Identify which cell holds the provided text, then report its [X, Y] central coordinate. 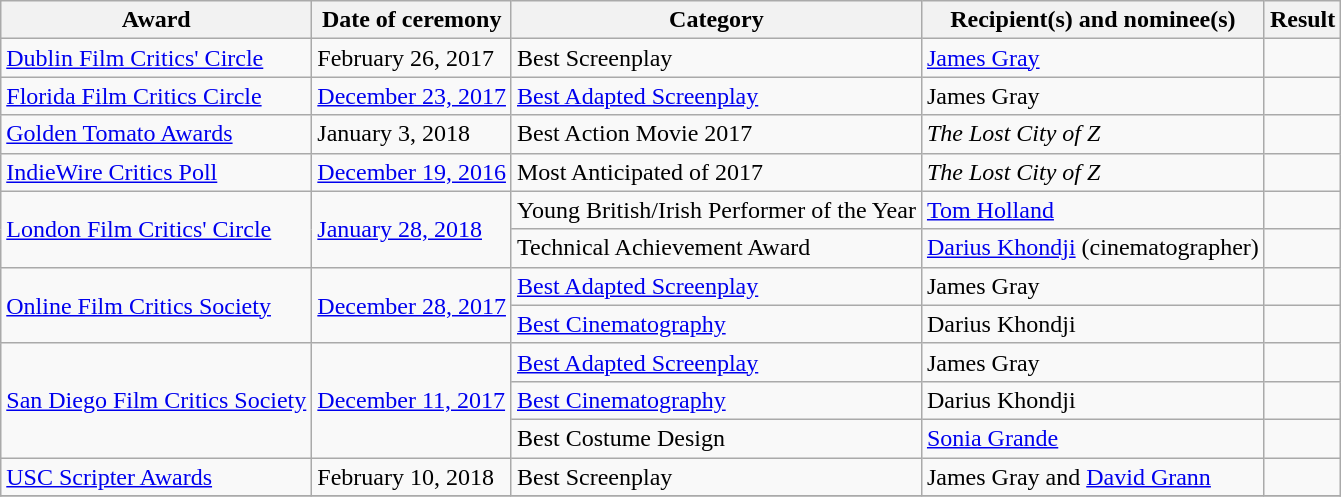
USC Scripter Awards [156, 477]
James Gray and David Grann [1092, 477]
Darius Khondji (cinematographer) [1092, 248]
San Diego Film Critics Society [156, 400]
Best Action Movie 2017 [716, 134]
February 26, 2017 [412, 58]
Category [716, 20]
December 11, 2017 [412, 400]
January 28, 2018 [412, 229]
Florida Film Critics Circle [156, 96]
Online Film Critics Society [156, 305]
December 23, 2017 [412, 96]
Technical Achievement Award [716, 248]
Result [1302, 20]
Recipient(s) and nominee(s) [1092, 20]
January 3, 2018 [412, 134]
Most Anticipated of 2017 [716, 172]
December 28, 2017 [412, 305]
Date of ceremony [412, 20]
Golden Tomato Awards [156, 134]
December 19, 2016 [412, 172]
Best Costume Design [716, 438]
IndieWire Critics Poll [156, 172]
Young British/Irish Performer of the Year [716, 210]
Tom Holland [1092, 210]
London Film Critics' Circle [156, 229]
Award [156, 20]
Sonia Grande [1092, 438]
Dublin Film Critics' Circle [156, 58]
February 10, 2018 [412, 477]
